Determine the [x, y] coordinate at the center of the cell enclosing the given text.  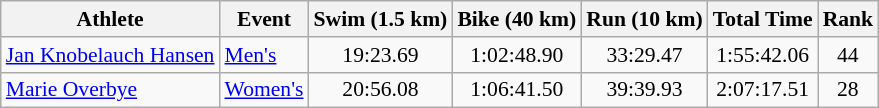
39:39.93 [644, 90]
Run (10 km) [644, 19]
Bike (40 km) [516, 19]
1:55:42.06 [763, 55]
44 [848, 55]
Swim (1.5 km) [381, 19]
1:02:48.90 [516, 55]
2:07:17.51 [763, 90]
Athlete [110, 19]
Jan Knobelauch Hansen [110, 55]
Marie Overbye [110, 90]
19:23.69 [381, 55]
1:06:41.50 [516, 90]
Rank [848, 19]
Total Time [763, 19]
28 [848, 90]
33:29.47 [644, 55]
20:56.08 [381, 90]
Event [264, 19]
Men's [264, 55]
Women's [264, 90]
